Detect which cell encompasses the target text, then output its [x, y] center coordinate. 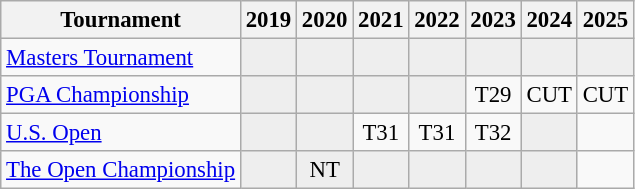
2023 [493, 20]
2025 [605, 20]
Masters Tournament [121, 58]
2021 [381, 20]
T32 [493, 133]
Tournament [121, 20]
U.S. Open [121, 133]
The Open Championship [121, 170]
T29 [493, 95]
2024 [549, 20]
2022 [437, 20]
NT [325, 170]
2019 [268, 20]
2020 [325, 20]
PGA Championship [121, 95]
